Pinpoint the cell where the given text exists, returning its (x, y) midpoint coordinate. 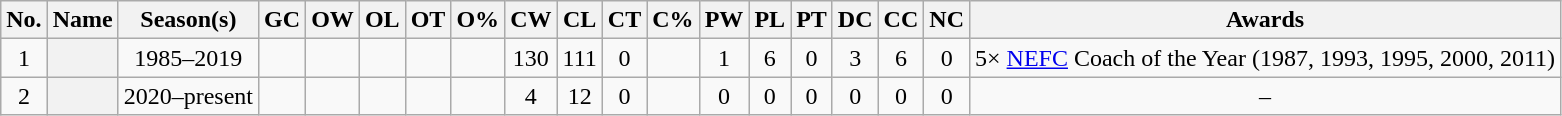
5× NEFC Coach of the Year (1987, 1993, 1995, 2000, 2011) (1266, 58)
O% (478, 20)
130 (531, 58)
Season(s) (188, 20)
2 (24, 96)
PW (724, 20)
C% (673, 20)
PT (812, 20)
– (1266, 96)
Name (82, 20)
OW (333, 20)
OL (382, 20)
111 (580, 58)
1985–2019 (188, 58)
No. (24, 20)
DC (855, 20)
Awards (1266, 20)
12 (580, 96)
CT (624, 20)
3 (855, 58)
PL (770, 20)
2020–present (188, 96)
CC (901, 20)
NC (947, 20)
CW (531, 20)
4 (531, 96)
GC (282, 20)
OT (428, 20)
CL (580, 20)
